Identify which cell holds the provided text, then report its (x, y) central coordinate. 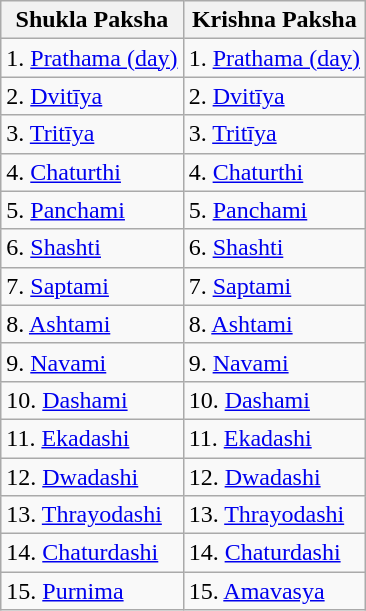
15. Amavasya (274, 591)
Shukla Paksha (92, 20)
Krishna Paksha (274, 20)
15. Purnima (92, 591)
